Provide the [X, Y] coordinate of the cell's center where the given text is located.  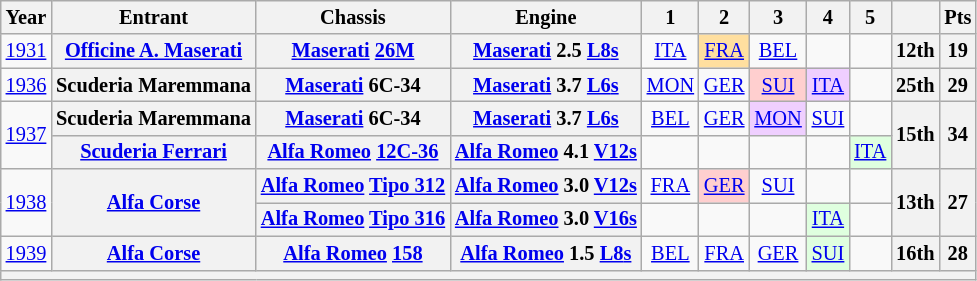
1931 [26, 51]
Alfa Romeo 3.0 V12s [546, 186]
Officine A. Maserati [154, 51]
Maserati 26M [353, 51]
Alfa Romeo 158 [353, 253]
1936 [26, 85]
Alfa Romeo 12C-36 [353, 152]
Alfa Romeo 3.0 V16s [546, 219]
16th [915, 253]
Alfa Romeo Tipo 316 [353, 219]
Year [26, 17]
Alfa Romeo 4.1 V12s [546, 152]
5 [870, 17]
3 [778, 17]
12th [915, 51]
Chassis [353, 17]
27 [958, 202]
19 [958, 51]
Entrant [154, 17]
15th [915, 134]
28 [958, 253]
Alfa Romeo Tipo 312 [353, 186]
1937 [26, 134]
Scuderia Ferrari [154, 152]
1 [670, 17]
2 [724, 17]
4 [828, 17]
Maserati 2.5 L8s [546, 51]
Engine [546, 17]
29 [958, 85]
13th [915, 202]
34 [958, 134]
Alfa Romeo 1.5 L8s [546, 253]
25th [915, 85]
1939 [26, 253]
1938 [26, 202]
Pts [958, 17]
